For the text-containing cell, return its midpoint in (x, y) coordinate format. 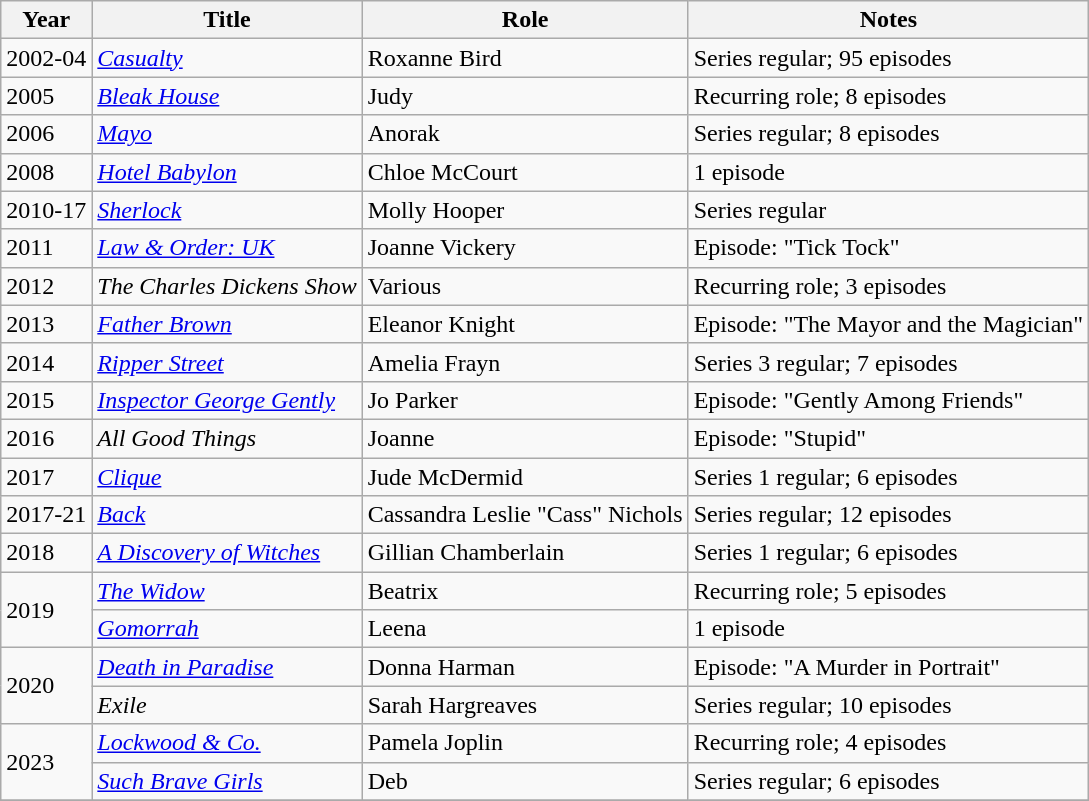
Jo Parker (525, 400)
Gillian Chamberlain (525, 553)
2012 (46, 286)
Series regular; 12 episodes (888, 515)
2019 (46, 610)
Leena (525, 629)
2016 (46, 438)
Inspector George Gently (227, 400)
Year (46, 20)
Series regular; 95 episodes (888, 58)
Recurring role; 5 episodes (888, 591)
Title (227, 20)
Jude McDermid (525, 477)
Cassandra Leslie "Cass" Nichols (525, 515)
Pamela Joplin (525, 743)
2006 (46, 134)
Mayo (227, 134)
2015 (46, 400)
Lockwood & Co. (227, 743)
Notes (888, 20)
Episode: "The Mayor and the Magician" (888, 324)
Chloe McCourt (525, 172)
The Widow (227, 591)
Deb (525, 781)
Series regular (888, 210)
2017 (46, 477)
2018 (46, 553)
2010-17 (46, 210)
Gomorrah (227, 629)
2023 (46, 762)
Joanne (525, 438)
Sarah Hargreaves (525, 705)
Sherlock (227, 210)
Series regular; 8 episodes (888, 134)
Episode: "A Murder in Portrait" (888, 667)
2017-21 (46, 515)
Episode: "Tick Tock" (888, 248)
Series 3 regular; 7 episodes (888, 362)
Back (227, 515)
Donna Harman (525, 667)
Hotel Babylon (227, 172)
Episode: "Gently Among Friends" (888, 400)
A Discovery of Witches (227, 553)
2011 (46, 248)
2002-04 (46, 58)
Father Brown (227, 324)
Various (525, 286)
Exile (227, 705)
2008 (46, 172)
Episode: "Stupid" (888, 438)
2014 (46, 362)
Series regular; 10 episodes (888, 705)
Judy (525, 96)
Role (525, 20)
Joanne Vickery (525, 248)
Anorak (525, 134)
Casualty (227, 58)
Such Brave Girls (227, 781)
Amelia Frayn (525, 362)
Series regular; 6 episodes (888, 781)
Recurring role; 3 episodes (888, 286)
Death in Paradise (227, 667)
All Good Things (227, 438)
Eleanor Knight (525, 324)
Recurring role; 8 episodes (888, 96)
Beatrix (525, 591)
2013 (46, 324)
Bleak House (227, 96)
Recurring role; 4 episodes (888, 743)
Ripper Street (227, 362)
2005 (46, 96)
Molly Hooper (525, 210)
Law & Order: UK (227, 248)
Clique (227, 477)
The Charles Dickens Show (227, 286)
2020 (46, 686)
Roxanne Bird (525, 58)
